Provide the (x, y) coordinate of the cell's center where the given text is located.  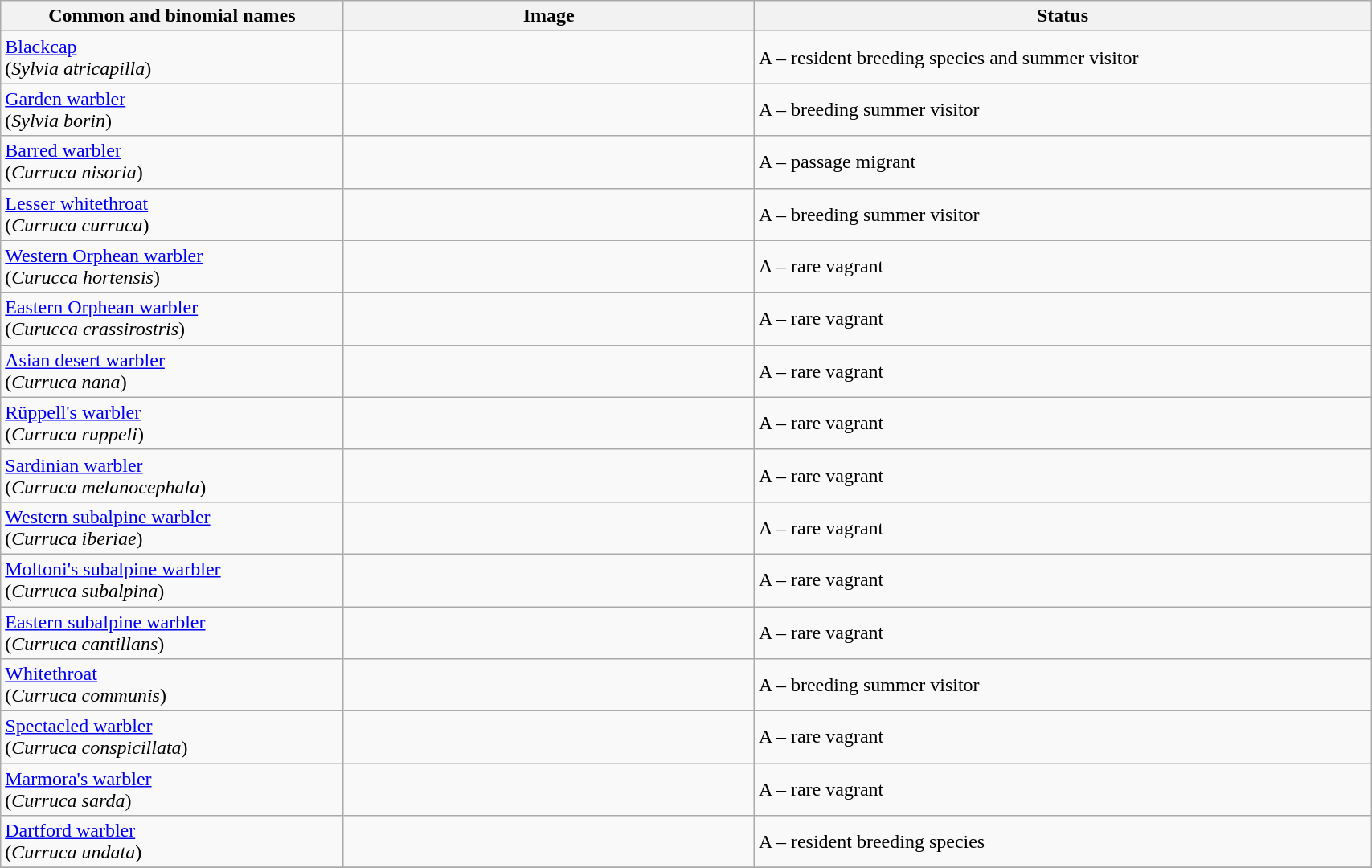
Lesser whitethroat(Curruca curruca) (172, 214)
Sardinian warbler(Curruca melanocephala) (172, 476)
Eastern subalpine warbler(Curruca cantillans) (172, 632)
Eastern Orphean warbler(Curucca crassirostris) (172, 318)
Image (548, 16)
Common and binomial names (172, 16)
Garden warbler(Sylvia borin) (172, 109)
A – resident breeding species (1063, 842)
Rüppell's warbler(Curruca ruppeli) (172, 423)
Status (1063, 16)
Dartford warbler(Curruca undata) (172, 842)
Asian desert warbler(Curruca nana) (172, 371)
Western Orphean warbler(Curucca hortensis) (172, 267)
Barred warbler(Curruca nisoria) (172, 162)
Marmora's warbler(Curruca sarda) (172, 789)
Blackcap(Sylvia atricapilla) (172, 58)
Whitethroat(Curruca communis) (172, 685)
A – passage migrant (1063, 162)
Spectacled warbler(Curruca conspicillata) (172, 738)
Moltoni's subalpine warbler(Curruca subalpina) (172, 580)
A – resident breeding species and summer visitor (1063, 58)
Western subalpine warbler(Curruca iberiae) (172, 527)
